Extract the (X, Y) coordinate from the center of the cell holding the provided text.  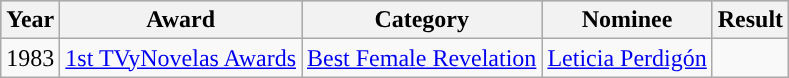
Leticia Perdigón (627, 58)
Category (422, 20)
Award (181, 20)
1st TVyNovelas Awards (181, 58)
Year (30, 20)
Result (750, 20)
1983 (30, 58)
Best Female Revelation (422, 58)
Nominee (627, 20)
